Identify which cell holds the provided text, then report its (X, Y) central coordinate. 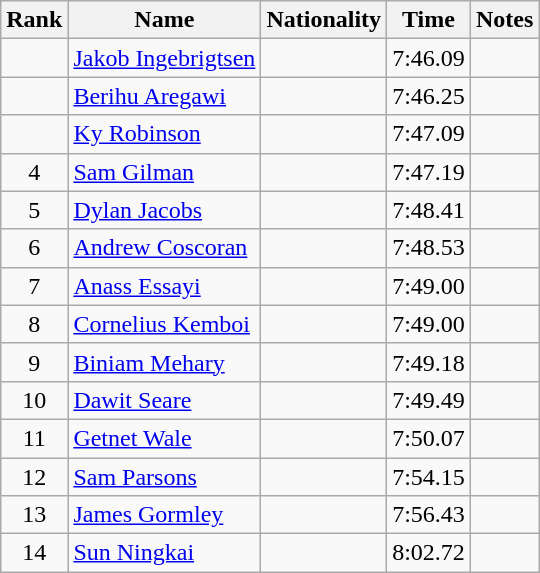
Biniam Mehary (164, 362)
Getnet Wale (164, 438)
Dylan Jacobs (164, 210)
9 (34, 362)
7:49.18 (429, 362)
Berihu Aregawi (164, 96)
10 (34, 400)
8 (34, 324)
Notes (504, 20)
Nationality (324, 20)
7:48.41 (429, 210)
James Gormley (164, 515)
Sam Parsons (164, 477)
7 (34, 286)
5 (34, 210)
11 (34, 438)
Sun Ningkai (164, 553)
Name (164, 20)
7:48.53 (429, 248)
Andrew Coscoran (164, 248)
7:56.43 (429, 515)
Jakob Ingebrigtsen (164, 58)
4 (34, 172)
7:47.19 (429, 172)
Ky Robinson (164, 134)
Time (429, 20)
8:02.72 (429, 553)
7:49.49 (429, 400)
7:50.07 (429, 438)
Anass Essayi (164, 286)
Sam Gilman (164, 172)
Dawit Seare (164, 400)
14 (34, 553)
7:47.09 (429, 134)
7:46.09 (429, 58)
Cornelius Kemboi (164, 324)
7:46.25 (429, 96)
12 (34, 477)
13 (34, 515)
7:54.15 (429, 477)
Rank (34, 20)
6 (34, 248)
